Extract the (x, y) coordinate from the center of the cell holding the provided text.  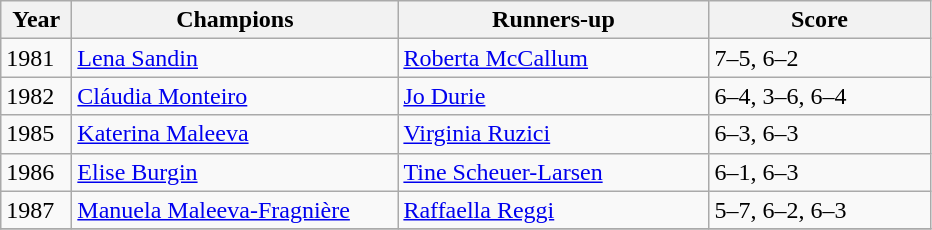
Raffaella Reggi (554, 210)
Elise Burgin (235, 172)
Lena Sandin (235, 58)
Roberta McCallum (554, 58)
1986 (36, 172)
Jo Durie (554, 96)
1982 (36, 96)
Virginia Ruzici (554, 134)
Runners-up (554, 20)
1987 (36, 210)
Champions (235, 20)
5–7, 6–2, 6–3 (820, 210)
6–3, 6–3 (820, 134)
6–4, 3–6, 6–4 (820, 96)
6–1, 6–3 (820, 172)
Cláudia Monteiro (235, 96)
Manuela Maleeva-Fragnière (235, 210)
Tine Scheuer-Larsen (554, 172)
Year (36, 20)
Katerina Maleeva (235, 134)
1981 (36, 58)
Score (820, 20)
7–5, 6–2 (820, 58)
1985 (36, 134)
